Identify which cell holds the provided text, then report its [X, Y] central coordinate. 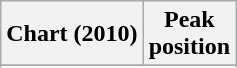
Chart (2010) [72, 34]
Peakposition [189, 34]
